Determine the (x, y) coordinate at the center of the cell enclosing the given text.  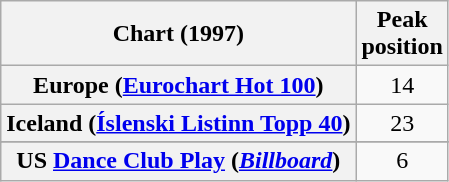
Peakposition (402, 34)
14 (402, 85)
Europe (Eurochart Hot 100) (178, 85)
Iceland (Íslenski Listinn Topp 40) (178, 123)
US Dance Club Play (Billboard) (178, 161)
23 (402, 123)
6 (402, 161)
Chart (1997) (178, 34)
